Find where the given text appears and provide that cell's center as [x, y] coordinate. 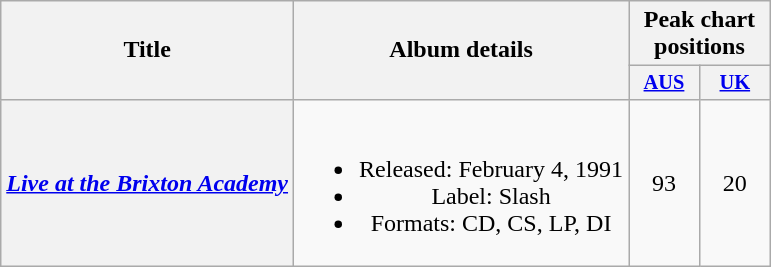
Live at the Brixton Academy [148, 182]
Peak chart positions [700, 34]
93 [664, 182]
UK [734, 83]
AUS [664, 83]
Album details [462, 50]
20 [734, 182]
Title [148, 50]
Released: February 4, 1991Label: SlashFormats: CD, CS, LP, DI [462, 182]
